Detect which cell encompasses the target text, then output its [x, y] center coordinate. 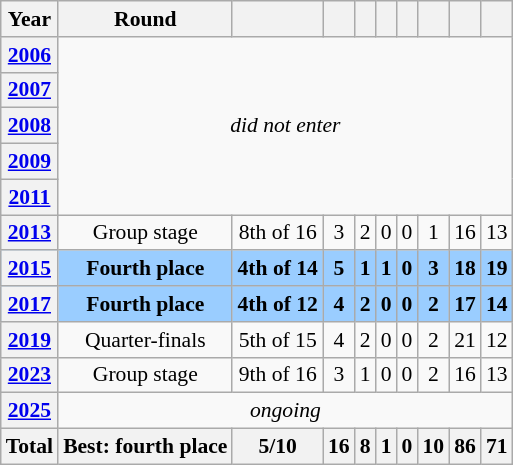
5/10 [277, 447]
Round [145, 19]
2025 [30, 411]
12 [497, 340]
8th of 16 [277, 233]
2009 [30, 162]
10 [433, 447]
Year [30, 19]
2007 [30, 90]
2017 [30, 304]
21 [465, 340]
Quarter-finals [145, 340]
4th of 14 [277, 269]
2019 [30, 340]
2008 [30, 126]
2023 [30, 375]
ongoing [286, 411]
Best: fourth place [145, 447]
71 [497, 447]
2011 [30, 197]
19 [497, 269]
86 [465, 447]
4th of 12 [277, 304]
Total [30, 447]
17 [465, 304]
2013 [30, 233]
did not enter [286, 126]
2015 [30, 269]
9th of 16 [277, 375]
5th of 15 [277, 340]
14 [497, 304]
2006 [30, 55]
5 [339, 269]
18 [465, 269]
8 [366, 447]
